Pinpoint the cell where the given text exists, returning its [X, Y] midpoint coordinate. 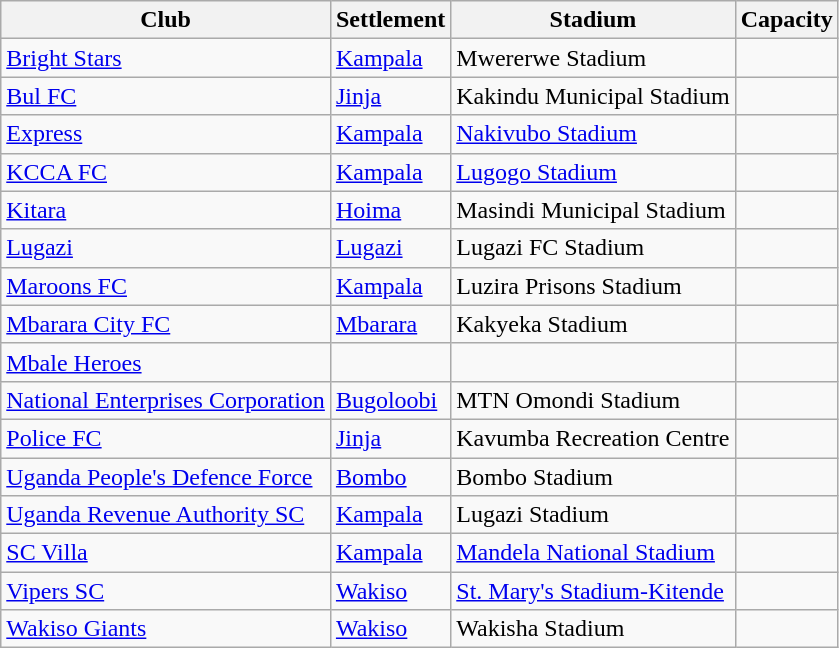
Uganda People's Defence Force [166, 477]
Lugogo Stadium [593, 172]
St. Mary's Stadium-Kitende [593, 591]
Nakivubo Stadium [593, 134]
Capacity [786, 20]
Masindi Municipal Stadium [593, 210]
Mwererwe Stadium [593, 58]
Mandela National Stadium [593, 553]
Club [166, 20]
Uganda Revenue Authority SC [166, 515]
MTN Omondi Stadium [593, 400]
Kavumba Recreation Centre [593, 438]
Luzira Prisons Stadium [593, 286]
SC Villa [166, 553]
Express [166, 134]
Hoima [390, 210]
Settlement [390, 20]
Bul FC [166, 96]
Wakisha Stadium [593, 629]
Bugoloobi [390, 400]
Lugazi Stadium [593, 515]
Mbarara City FC [166, 324]
Bright Stars [166, 58]
National Enterprises Corporation [166, 400]
Kakindu Municipal Stadium [593, 96]
KCCA FC [166, 172]
Mbarara [390, 324]
Mbale Heroes [166, 362]
Wakiso Giants [166, 629]
Kakyeka Stadium [593, 324]
Bombo Stadium [593, 477]
Lugazi FC Stadium [593, 248]
Kitara [166, 210]
Bombo [390, 477]
Maroons FC [166, 286]
Police FC [166, 438]
Stadium [593, 20]
Vipers SC [166, 591]
